Identify which cell holds the provided text, then report its (x, y) central coordinate. 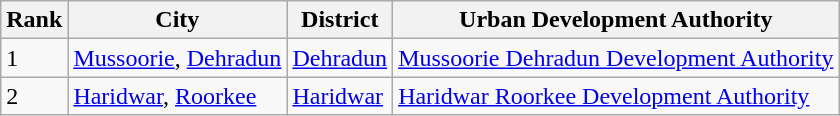
Mussoorie, Dehradun (178, 58)
Rank (34, 20)
Urban Development Authority (616, 20)
Haridwar (340, 96)
Dehradun (340, 58)
City (178, 20)
1 (34, 58)
2 (34, 96)
Haridwar, Roorkee (178, 96)
District (340, 20)
Mussoorie Dehradun Development Authority (616, 58)
Haridwar Roorkee Development Authority (616, 96)
